Return [x, y] of the center of cell containing provided text 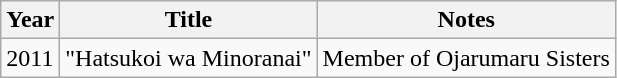
Member of Ojarumaru Sisters [466, 58]
Notes [466, 20]
Title [188, 20]
Year [30, 20]
"Hatsukoi wa Minoranai" [188, 58]
2011 [30, 58]
